Pinpoint the cell where the given text exists, returning its [X, Y] midpoint coordinate. 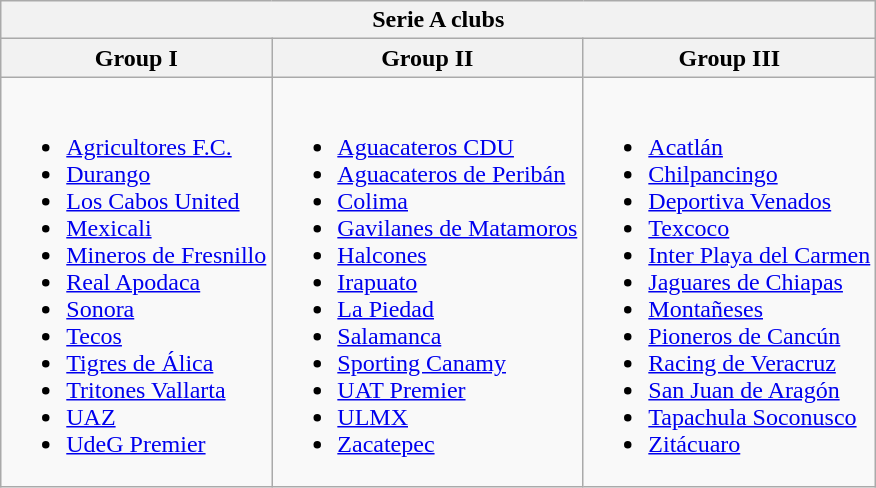
Group II [428, 58]
Agricultores F.C.DurangoLos Cabos UnitedMexicaliMineros de FresnilloReal ApodacaSonoraTecosTigres de ÁlicaTritones VallartaUAZUdeG Premier [136, 282]
Group I [136, 58]
Group III [730, 58]
Aguacateros CDUAguacateros de PeribánColimaGavilanes de MatamorosHalconesIrapuatoLa PiedadSalamancaSporting CanamyUAT PremierULMXZacatepec [428, 282]
Serie A clubs [438, 20]
